For the text-containing cell, return its midpoint in (X, Y) coordinate format. 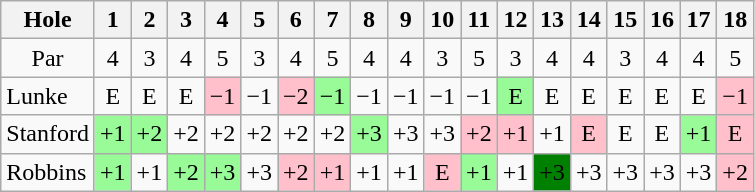
16 (662, 20)
11 (480, 20)
7 (332, 20)
Hole (48, 20)
15 (626, 20)
18 (736, 20)
6 (296, 20)
14 (588, 20)
2 (150, 20)
12 (516, 20)
17 (698, 20)
8 (370, 20)
9 (406, 20)
−2 (296, 96)
Par (48, 58)
1 (112, 20)
Lunke (48, 96)
13 (552, 20)
Robbins (48, 172)
10 (442, 20)
Stanford (48, 134)
